Return the [x, y] coordinate for the center point of the cell that contains the specified text.  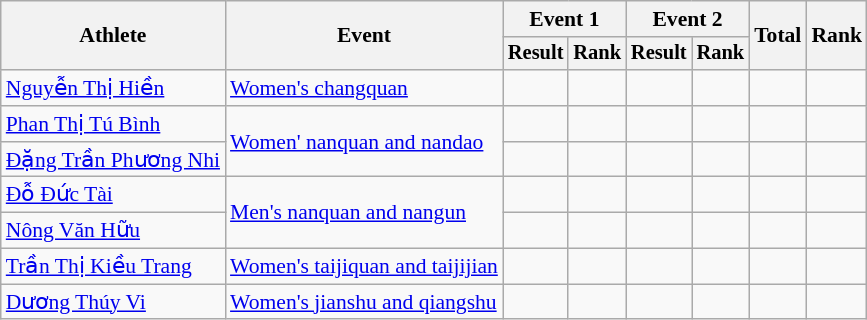
Trần Thị Kiều Trang [113, 267]
Đỗ Đức Tài [113, 195]
Women's changquan [364, 88]
Women' nanquan and nandao [364, 142]
Event 1 [564, 19]
Athlete [113, 36]
Total [778, 36]
Nguyễn Thị Hiền [113, 88]
Nông Văn Hữu [113, 231]
Đặng Trần Phương Nhi [113, 160]
Women's taijiquan and taijijian [364, 267]
Phan Thị Tú Bình [113, 124]
Event 2 [688, 19]
Event [364, 36]
Dương Thúy Vi [113, 302]
Men's nanquan and nangun [364, 212]
Women's jianshu and qiangshu [364, 302]
